Return [X, Y] of the center of cell containing provided text 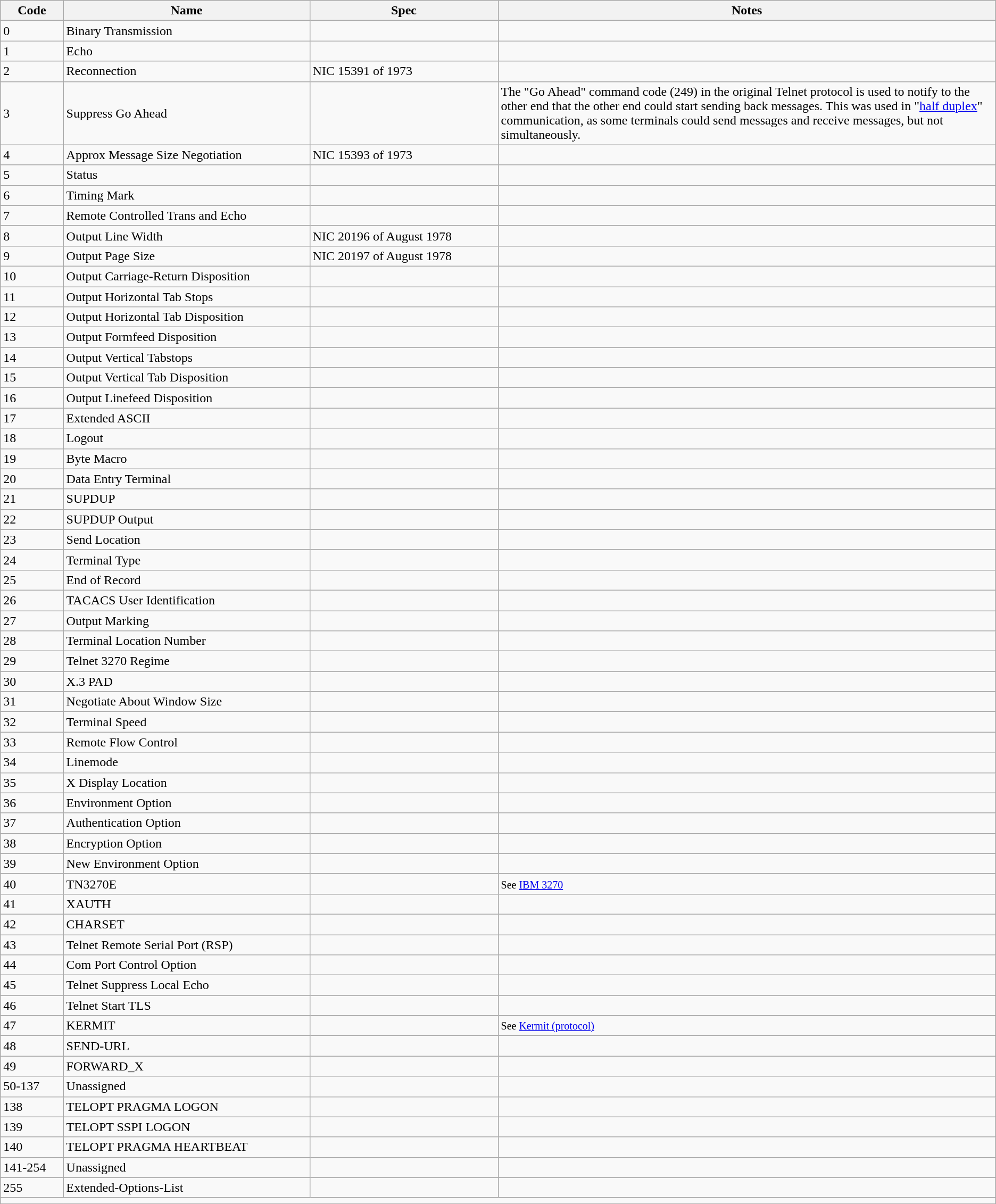
Byte Macro [186, 459]
20 [32, 479]
Remote Flow Control [186, 742]
SEND-URL [186, 1046]
139 [32, 1127]
39 [32, 863]
Code [32, 11]
10 [32, 276]
FORWARD_X [186, 1066]
Output Formfeed Disposition [186, 337]
9 [32, 256]
11 [32, 296]
36 [32, 803]
23 [32, 539]
42 [32, 924]
35 [32, 783]
X Display Location [186, 783]
Telnet Remote Serial Port (RSP) [186, 944]
7 [32, 215]
Output Horizontal Tab Stops [186, 296]
25 [32, 580]
19 [32, 459]
49 [32, 1066]
XAUTH [186, 904]
14 [32, 358]
Authentication Option [186, 823]
Linemode [186, 762]
Encryption Option [186, 843]
0 [32, 31]
Echo [186, 51]
New Environment Option [186, 863]
5 [32, 175]
43 [32, 944]
SUPDUP [186, 499]
Negotiate About Window Size [186, 702]
Approx Message Size Negotiation [186, 155]
46 [32, 1006]
Reconnection [186, 71]
TELOPT PRAGMA HEARTBEAT [186, 1147]
Terminal Speed [186, 722]
TN3270E [186, 884]
24 [32, 560]
40 [32, 884]
Output Line Width [186, 236]
Name [186, 11]
32 [32, 722]
47 [32, 1026]
Environment Option [186, 803]
16 [32, 398]
26 [32, 600]
TACACS User Identification [186, 600]
Suppress Go Ahead [186, 113]
X.3 PAD [186, 682]
Output Marking [186, 621]
38 [32, 843]
Terminal Type [186, 560]
21 [32, 499]
Extended ASCII [186, 418]
Terminal Location Number [186, 641]
TELOPT PRAGMA LOGON [186, 1107]
50-137 [32, 1086]
28 [32, 641]
Output Carriage-Return Disposition [186, 276]
140 [32, 1147]
34 [32, 762]
Binary Transmission [186, 31]
44 [32, 965]
Spec [404, 11]
Data Entry Terminal [186, 479]
3 [32, 113]
Extended-Options-List [186, 1188]
NIC 20196 of August 1978 [404, 236]
141-254 [32, 1167]
Output Vertical Tab Disposition [186, 378]
6 [32, 195]
Logout [186, 438]
See IBM 3270 [747, 884]
30 [32, 682]
31 [32, 702]
Output Page Size [186, 256]
Output Linefeed Disposition [186, 398]
Output Vertical Tabstops [186, 358]
2 [32, 71]
255 [32, 1188]
8 [32, 236]
See Kermit (protocol) [747, 1026]
CHARSET [186, 924]
Telnet 3270 Regime [186, 661]
33 [32, 742]
Remote Controlled Trans and Echo [186, 215]
18 [32, 438]
41 [32, 904]
Timing Mark [186, 195]
1 [32, 51]
4 [32, 155]
13 [32, 337]
22 [32, 519]
Telnet Start TLS [186, 1006]
138 [32, 1107]
Telnet Suppress Local Echo [186, 985]
KERMIT [186, 1026]
TELOPT SSPI LOGON [186, 1127]
29 [32, 661]
NIC 15391 of 1973 [404, 71]
17 [32, 418]
45 [32, 985]
NIC 15393 of 1973 [404, 155]
48 [32, 1046]
Send Location [186, 539]
NIC 20197 of August 1978 [404, 256]
SUPDUP Output [186, 519]
27 [32, 621]
Output Horizontal Tab Disposition [186, 317]
15 [32, 378]
Status [186, 175]
12 [32, 317]
Notes [747, 11]
37 [32, 823]
End of Record [186, 580]
Com Port Control Option [186, 965]
